Search for the cell housing the specified text and yield its [x, y] center coordinate. 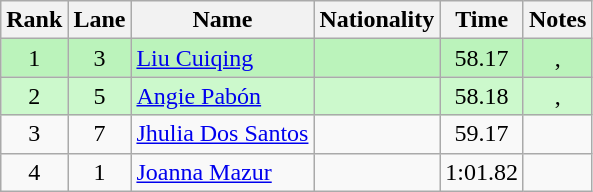
Name [222, 20]
Lane [100, 20]
59.17 [482, 134]
Joanna Mazur [222, 172]
Notes [557, 20]
1:01.82 [482, 172]
2 [34, 96]
Liu Cuiqing [222, 58]
58.17 [482, 58]
4 [34, 172]
Jhulia Dos Santos [222, 134]
Angie Pabón [222, 96]
Time [482, 20]
5 [100, 96]
Rank [34, 20]
Nationality [377, 20]
58.18 [482, 96]
7 [100, 134]
